Capture the cell that displays the provided text and extract its (X, Y) central coordinate. 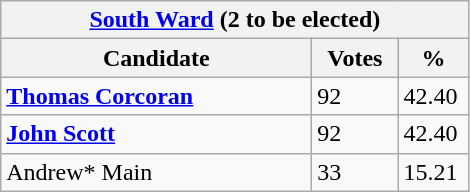
15.21 (434, 172)
Votes (355, 58)
% (434, 58)
South Ward (2 to be elected) (235, 20)
John Scott (156, 134)
Thomas Corcoran (156, 96)
Candidate (156, 58)
Andrew* Main (156, 172)
33 (355, 172)
